Locate the cell with the specified text and output its (x, y) center coordinate. 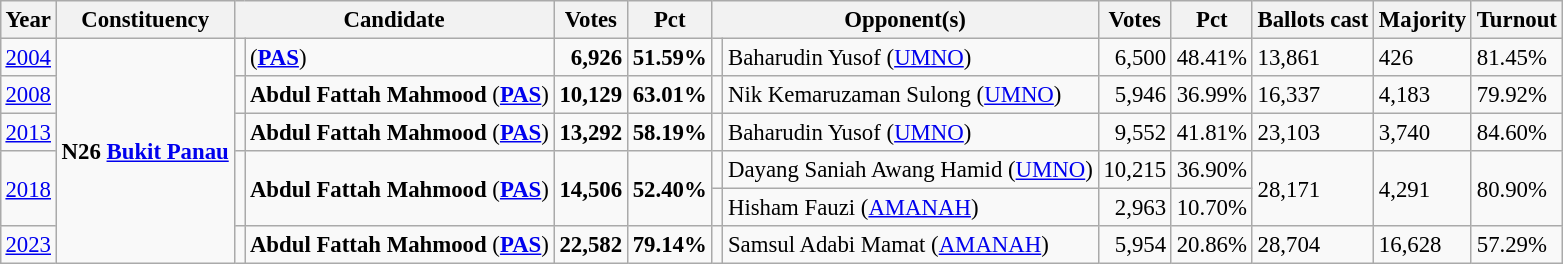
N26 Bukit Panau (145, 151)
Constituency (145, 20)
28,171 (1312, 188)
10,129 (590, 95)
79.92% (1516, 95)
84.60% (1516, 133)
5,954 (1134, 245)
80.90% (1516, 188)
79.14% (670, 245)
63.01% (670, 95)
Turnout (1516, 20)
5,946 (1134, 95)
Candidate (394, 20)
36.99% (1212, 95)
2008 (28, 95)
13,861 (1312, 57)
20.86% (1212, 245)
10,215 (1134, 170)
(PAS) (400, 57)
57.29% (1516, 245)
3,740 (1423, 133)
Opponent(s) (905, 20)
Dayang Saniah Awang Hamid (UMNO) (910, 170)
Ballots cast (1312, 20)
14,506 (590, 188)
48.41% (1212, 57)
6,926 (590, 57)
16,628 (1423, 245)
52.40% (670, 188)
16,337 (1312, 95)
426 (1423, 57)
23,103 (1312, 133)
9,552 (1134, 133)
41.81% (1212, 133)
2018 (28, 188)
Nik Kemaruzaman Sulong (UMNO) (910, 95)
Hisham Fauzi (AMANAH) (910, 208)
2004 (28, 57)
Year (28, 20)
Majority (1423, 20)
6,500 (1134, 57)
4,291 (1423, 188)
36.90% (1212, 170)
Samsul Adabi Mamat (AMANAH) (910, 245)
13,292 (590, 133)
81.45% (1516, 57)
51.59% (670, 57)
4,183 (1423, 95)
10.70% (1212, 208)
2013 (28, 133)
22,582 (590, 245)
58.19% (670, 133)
2023 (28, 245)
2,963 (1134, 208)
28,704 (1312, 245)
